For the text-containing cell, return its midpoint in (X, Y) coordinate format. 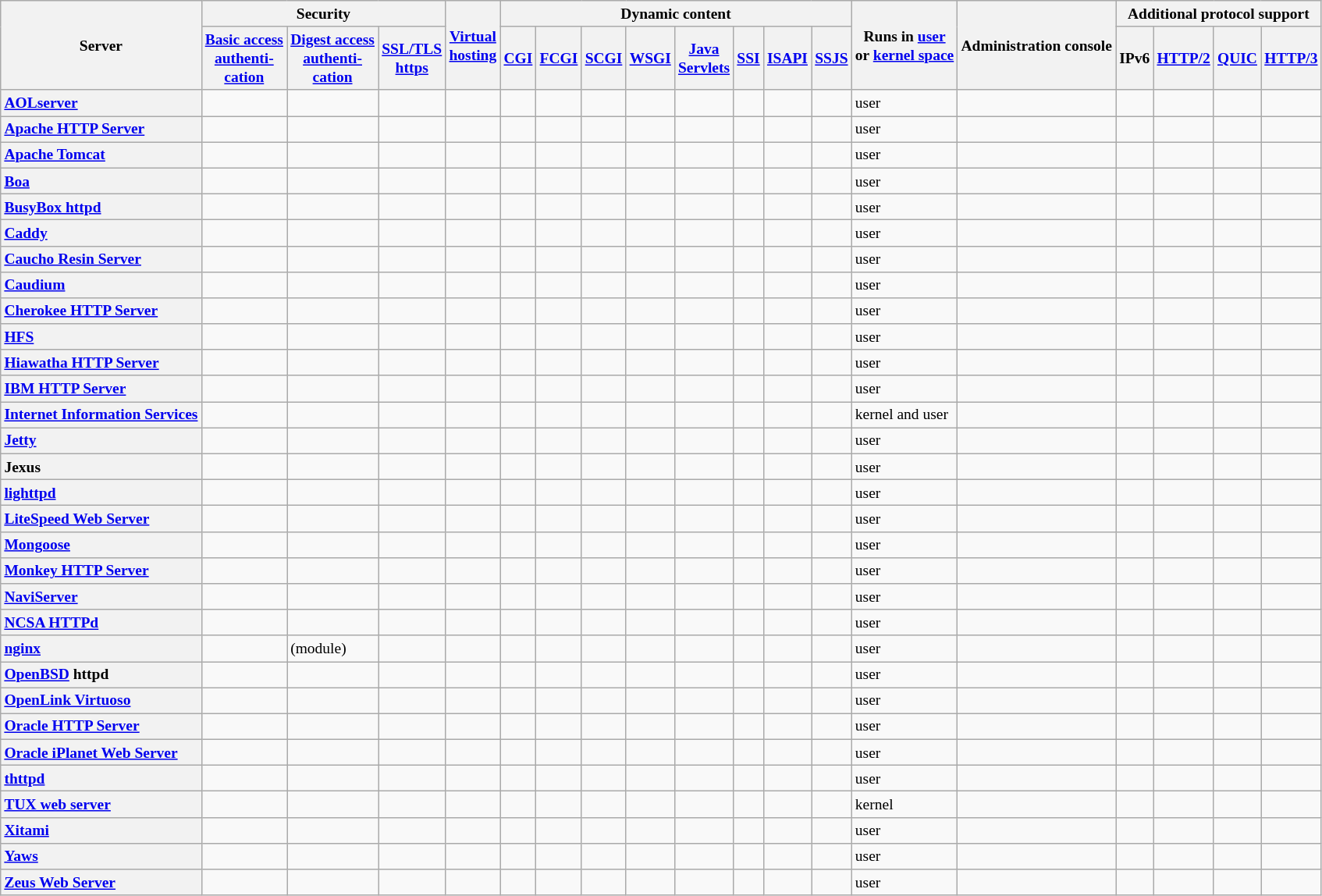
Jexus (101, 467)
SSI (749, 58)
lighttpd (101, 493)
HTTP/3 (1292, 58)
Zeus Web Server (101, 882)
Security (323, 14)
AOLserver (101, 103)
kernel and user (904, 415)
QUIC (1237, 58)
Yaws (101, 855)
Oracle HTTP Server (101, 726)
Caucho Resin Server (101, 259)
OpenBSD httpd (101, 674)
NaviServer (101, 596)
Monkey HTTP Server (101, 570)
OpenLink Virtuoso (101, 701)
Basic accessauthenti-cation (243, 58)
Jetty (101, 440)
Digest accessauthenti-cation (332, 58)
BusyBox httpd (101, 206)
SSL/TLShttps (412, 58)
nginx (101, 648)
Mongoose (101, 545)
SCGI (604, 58)
WSGI (650, 58)
Xitami (101, 830)
Cherokee HTTP Server (101, 311)
Server (101, 45)
(module) (332, 648)
JavaServlets (704, 58)
Internet Information Services (101, 415)
Apache HTTP Server (101, 130)
CGI (518, 58)
HTTP/2 (1184, 58)
IPv6 (1135, 58)
Virtualhosting (473, 45)
NCSA HTTPd (101, 623)
Additional protocol support (1219, 14)
kernel (904, 804)
Boa (101, 181)
SSJS (832, 58)
LiteSpeed Web Server (101, 518)
ISAPI (787, 58)
Caudium (101, 284)
FCGI (559, 58)
Administration console (1036, 45)
HFS (101, 337)
Hiawatha HTTP Server (101, 362)
TUX web server (101, 804)
Caddy (101, 233)
Apache Tomcat (101, 155)
Dynamic content (676, 14)
IBM HTTP Server (101, 389)
Runs in useror kernel space (904, 45)
Oracle iPlanet Web Server (101, 752)
thttpd (101, 779)
